From the cell containing the given text, extract its center point as [X, Y] coordinate. 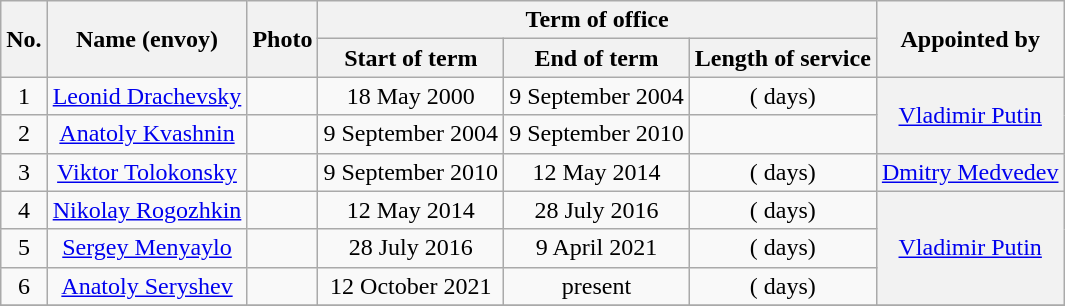
Start of term [411, 58]
6 [24, 286]
Name (envoy) [147, 39]
2 [24, 134]
present [597, 286]
Viktor Tolokonsky [147, 172]
Anatoly Seryshev [147, 286]
18 May 2000 [411, 96]
Leonid Drachevsky [147, 96]
12 October 2021 [411, 286]
Dmitry Medvedev [970, 172]
Appointed by [970, 39]
No. [24, 39]
End of term [597, 58]
4 [24, 210]
Sergey Menyaylo [147, 248]
Photo [282, 39]
Term of office [597, 20]
3 [24, 172]
5 [24, 248]
9 April 2021 [597, 248]
Length of service [782, 58]
1 [24, 96]
Anatoly Kvashnin [147, 134]
Nikolay Rogozhkin [147, 210]
